Detect which cell encompasses the target text, then output its (x, y) center coordinate. 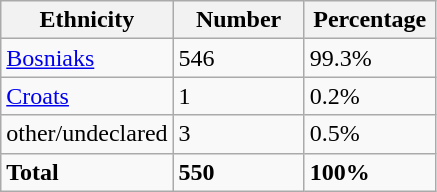
Percentage (370, 20)
0.2% (370, 96)
Number (238, 20)
1 (238, 96)
99.3% (370, 58)
0.5% (370, 134)
550 (238, 172)
100% (370, 172)
Total (87, 172)
3 (238, 134)
other/undeclared (87, 134)
546 (238, 58)
Ethnicity (87, 20)
Bosniaks (87, 58)
Croats (87, 96)
